Scan for the cell matching the given text and deliver its [X, Y] coordinate at center. 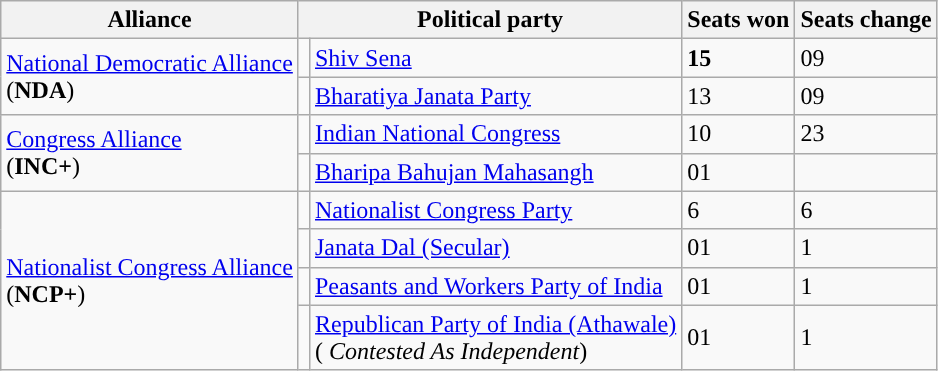
Alliance [150, 20]
Seats won [738, 20]
Janata Dal (Secular) [495, 248]
23 [866, 134]
Peasants and Workers Party of India [495, 286]
National Democratic Alliance (NDA) [150, 77]
Political party [490, 20]
Nationalist Congress Alliance (NCP+) [150, 280]
Seats change [866, 20]
Republican Party of India (Athawale) ( Contested As Independent) [495, 338]
Bharatiya Janata Party [495, 96]
Congress Alliance (INC+) [150, 153]
Shiv Sena [495, 58]
Indian National Congress [495, 134]
Nationalist Congress Party [495, 210]
Bharipa Bahujan Mahasangh [495, 172]
10 [738, 134]
13 [738, 96]
15 [738, 58]
